From the cell containing the given text, extract its center point as [x, y] coordinate. 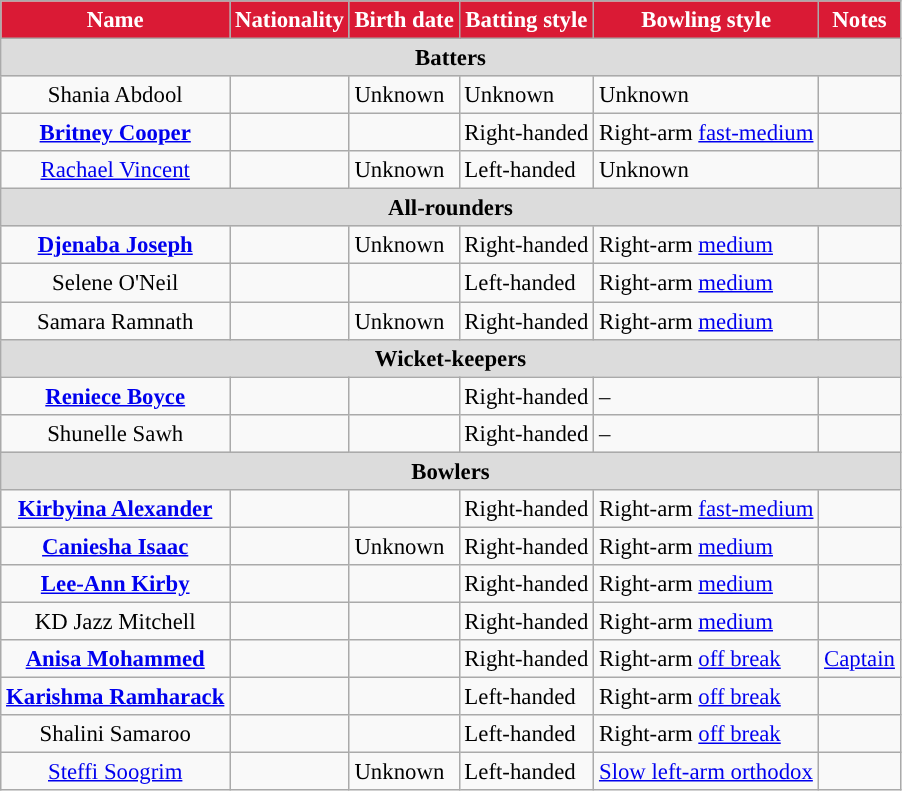
Captain [860, 659]
Reniece Boyce [116, 396]
Samara Ramnath [116, 321]
Selene O'Neil [116, 283]
Karishma Ramharack [116, 697]
Name [116, 20]
Bowlers [450, 471]
Birth date [404, 20]
Batting style [526, 20]
Shunelle Sawh [116, 433]
Djenaba Joseph [116, 245]
Caniesha Isaac [116, 546]
Anisa Mohammed [116, 659]
Batters [450, 58]
Notes [860, 20]
Britney Cooper [116, 133]
All-rounders [450, 208]
Nationality [290, 20]
Bowling style [706, 20]
Wicket-keepers [450, 358]
KD Jazz Mitchell [116, 621]
Shalini Samaroo [116, 734]
Lee-Ann Kirby [116, 584]
Shania Abdool [116, 95]
Kirbyina Alexander [116, 509]
Steffi Soogrim [116, 772]
Rachael Vincent [116, 170]
Slow left-arm orthodox [706, 772]
